Identify which cell holds the provided text, then report its (x, y) central coordinate. 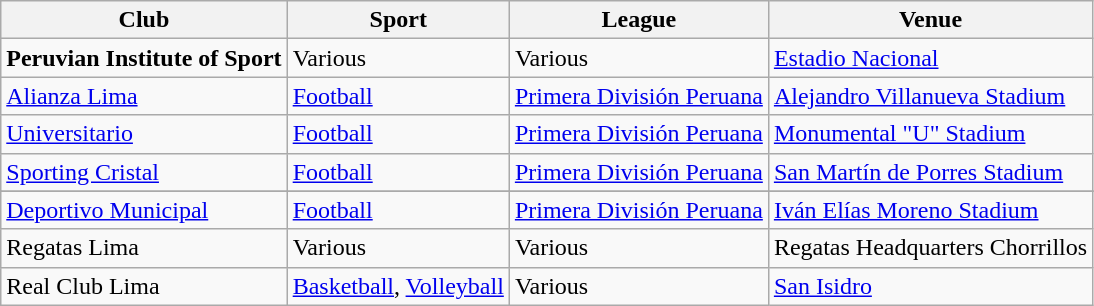
Monumental "U" Stadium (930, 134)
Basketball, Volleyball (398, 286)
Real Club Lima (144, 286)
Universitario (144, 134)
Regatas Headquarters Chorrillos (930, 248)
Venue (930, 20)
Deportivo Municipal (144, 210)
Sporting Cristal (144, 172)
League (638, 20)
Club (144, 20)
Estadio Nacional (930, 58)
San Isidro (930, 286)
Regatas Lima (144, 248)
Alianza Lima (144, 96)
San Martín de Porres Stadium (930, 172)
Alejandro Villanueva Stadium (930, 96)
Peruvian Institute of Sport (144, 58)
Sport (398, 20)
Iván Elías Moreno Stadium (930, 210)
